Provide the (x, y) coordinate of the cell's center where the given text is located.  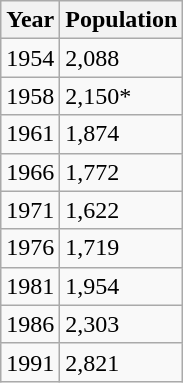
1,719 (122, 248)
1961 (30, 134)
2,088 (122, 58)
Year (30, 20)
1,772 (122, 172)
1958 (30, 96)
1981 (30, 286)
1976 (30, 248)
1971 (30, 210)
1,874 (122, 134)
1,954 (122, 286)
2,303 (122, 324)
2,821 (122, 362)
1986 (30, 324)
1954 (30, 58)
1,622 (122, 210)
Population (122, 20)
1966 (30, 172)
2,150* (122, 96)
1991 (30, 362)
